Search for the cell housing the specified text and yield its (X, Y) center coordinate. 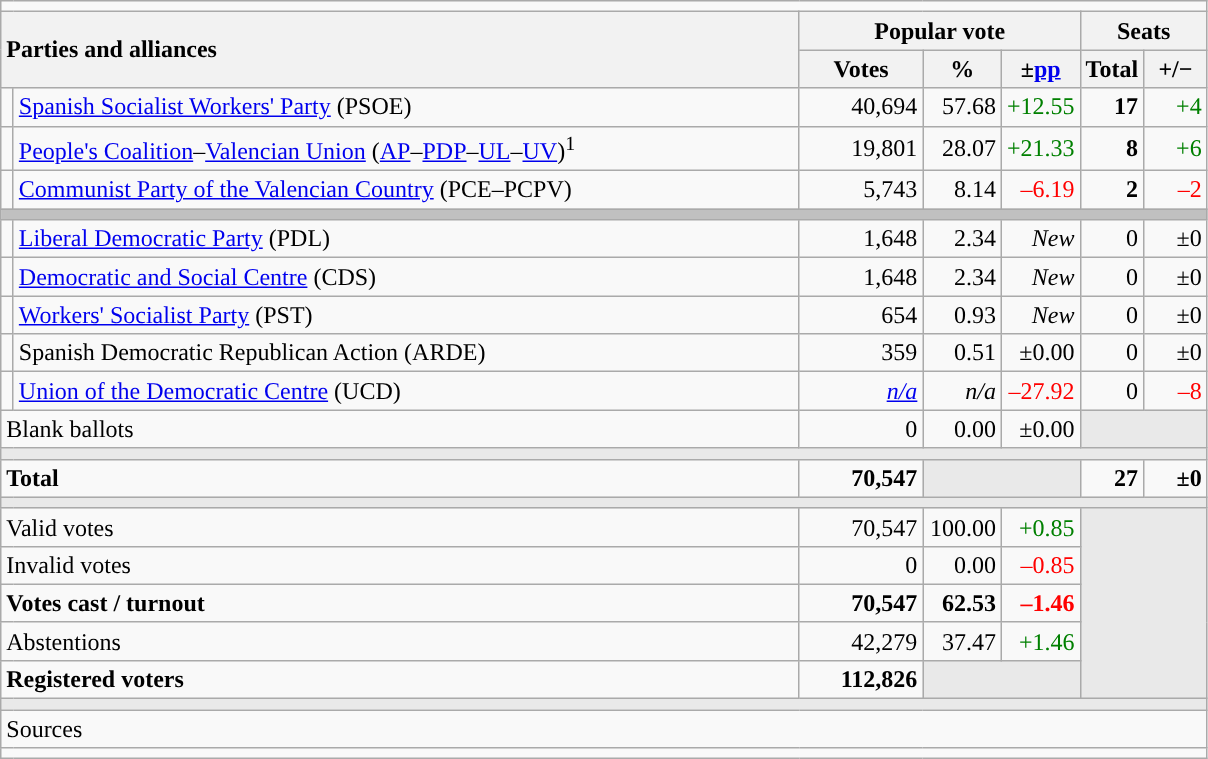
Registered voters (400, 679)
Liberal Democratic Party (PDL) (406, 239)
+/− (1176, 69)
0.93 (962, 315)
+21.33 (1040, 148)
Union of the Democratic Centre (UCD) (406, 391)
Votes (861, 69)
17 (1112, 107)
40,694 (861, 107)
+1.46 (1040, 641)
Votes cast / turnout (400, 603)
+4 (1176, 107)
42,279 (861, 641)
People's Coalition–Valencian Union (AP–PDP–UL–UV)1 (406, 148)
112,826 (861, 679)
Invalid votes (400, 565)
Spanish Socialist Workers' Party (PSOE) (406, 107)
–8 (1176, 391)
100.00 (962, 527)
Spanish Democratic Republican Action (ARDE) (406, 353)
Valid votes (400, 527)
5,743 (861, 190)
654 (861, 315)
–0.85 (1040, 565)
359 (861, 353)
28.07 (962, 148)
–2 (1176, 190)
±pp (1040, 69)
8 (1112, 148)
Parties and alliances (400, 50)
Blank ballots (400, 429)
8.14 (962, 190)
Abstentions (400, 641)
+12.55 (1040, 107)
37.47 (962, 641)
Popular vote (940, 31)
0.51 (962, 353)
–1.46 (1040, 603)
19,801 (861, 148)
–27.92 (1040, 391)
% (962, 69)
2 (1112, 190)
+0.85 (1040, 527)
Democratic and Social Centre (CDS) (406, 277)
Workers' Socialist Party (PST) (406, 315)
–6.19 (1040, 190)
Communist Party of the Valencian Country (PCE–PCPV) (406, 190)
62.53 (962, 603)
Seats (1144, 31)
+6 (1176, 148)
27 (1112, 478)
57.68 (962, 107)
Sources (604, 729)
